Extract the (X, Y) coordinate from the center of the cell holding the provided text.  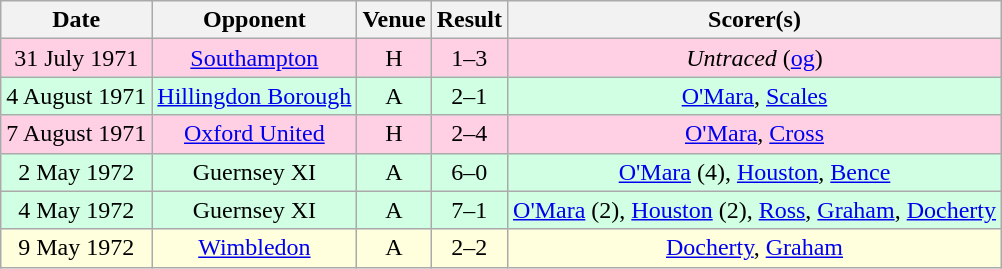
Hillingdon Borough (254, 96)
4 May 1972 (76, 210)
Wimbledon (254, 248)
2–1 (469, 96)
6–0 (469, 172)
Oxford United (254, 134)
Docherty, Graham (755, 248)
2–4 (469, 134)
31 July 1971 (76, 58)
4 August 1971 (76, 96)
Southampton (254, 58)
Result (469, 20)
O'Mara, Cross (755, 134)
O'Mara, Scales (755, 96)
Date (76, 20)
9 May 1972 (76, 248)
2–2 (469, 248)
O'Mara (4), Houston, Bence (755, 172)
Untraced (og) (755, 58)
7–1 (469, 210)
7 August 1971 (76, 134)
O'Mara (2), Houston (2), Ross, Graham, Docherty (755, 210)
Opponent (254, 20)
Venue (394, 20)
2 May 1972 (76, 172)
Scorer(s) (755, 20)
1–3 (469, 58)
